Output the [x, y] coordinate of the center of the cell containing the given text.  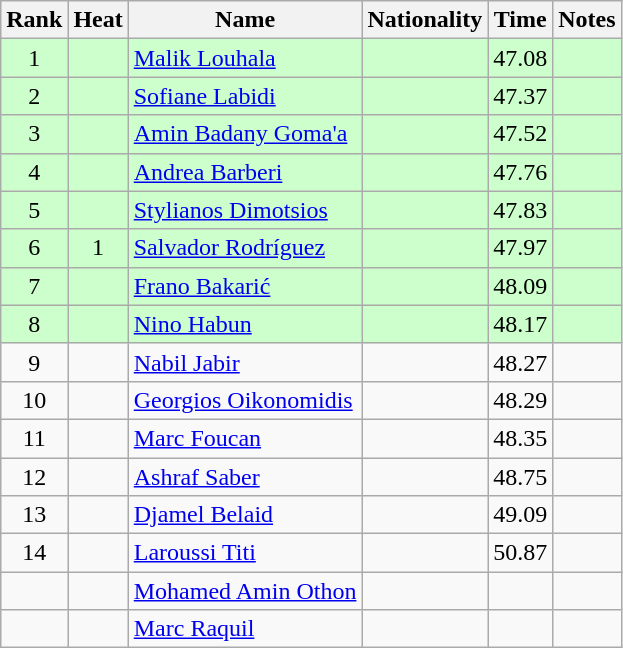
10 [34, 400]
47.52 [520, 134]
48.09 [520, 286]
47.97 [520, 248]
Marc Raquil [245, 629]
Notes [587, 20]
Georgios Oikonomidis [245, 400]
Heat [98, 20]
4 [34, 172]
Rank [34, 20]
Nino Habun [245, 324]
Time [520, 20]
Sofiane Labidi [245, 96]
9 [34, 362]
14 [34, 553]
13 [34, 515]
Malik Louhala [245, 58]
Nabil Jabir [245, 362]
Nationality [425, 20]
47.76 [520, 172]
47.37 [520, 96]
Djamel Belaid [245, 515]
8 [34, 324]
Frano Bakarić [245, 286]
11 [34, 438]
Name [245, 20]
Amin Badany Goma'a [245, 134]
2 [34, 96]
48.75 [520, 477]
6 [34, 248]
Andrea Barberi [245, 172]
5 [34, 210]
3 [34, 134]
Marc Foucan [245, 438]
47.83 [520, 210]
Salvador Rodríguez [245, 248]
12 [34, 477]
Stylianos Dimotsios [245, 210]
49.09 [520, 515]
7 [34, 286]
48.35 [520, 438]
47.08 [520, 58]
Mohamed Amin Othon [245, 591]
50.87 [520, 553]
Laroussi Titi [245, 553]
48.17 [520, 324]
48.27 [520, 362]
Ashraf Saber [245, 477]
48.29 [520, 400]
